Return [X, Y] of the center of cell containing provided text 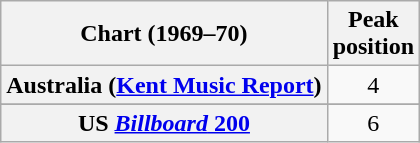
Australia (Kent Music Report) [164, 85]
4 [373, 85]
Peakposition [373, 34]
Chart (1969–70) [164, 34]
US Billboard 200 [164, 123]
6 [373, 123]
